For the text-containing cell, return its midpoint in [X, Y] coordinate format. 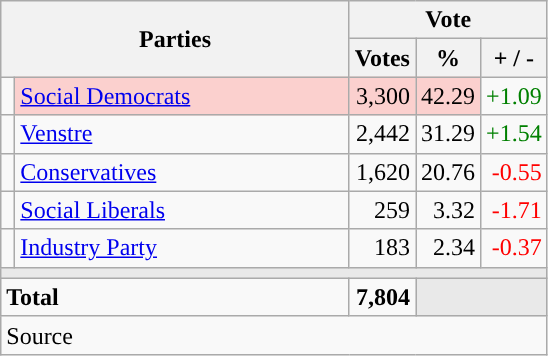
Parties [176, 39]
Conservatives [182, 172]
259 [382, 210]
+ / - [514, 58]
183 [382, 248]
3.32 [448, 210]
1,620 [382, 172]
-0.37 [514, 248]
20.76 [448, 172]
Industry Party [182, 248]
Vote [448, 20]
Votes [382, 58]
+1.54 [514, 134]
Social Democrats [182, 96]
31.29 [448, 134]
Venstre [182, 134]
Source [274, 335]
42.29 [448, 96]
2.34 [448, 248]
2,442 [382, 134]
% [448, 58]
Total [176, 297]
-0.55 [514, 172]
7,804 [382, 297]
-1.71 [514, 210]
+1.09 [514, 96]
Social Liberals [182, 210]
3,300 [382, 96]
